Return the [x, y] coordinate for the center point of the cell that contains the specified text.  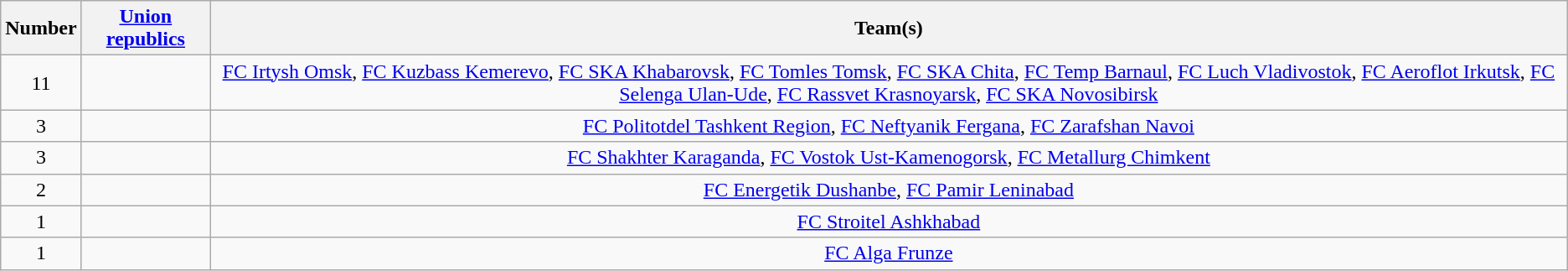
FC Shakhter Karaganda, FC Vostok Ust-Kamenogorsk, FC Metallurg Chimkent [888, 158]
Team(s) [888, 29]
FC Politotdel Tashkent Region, FC Neftyanik Fergana, FC Zarafshan Navoi [888, 126]
Union republics [146, 29]
Number [41, 29]
FC Energetik Dushanbe, FC Pamir Leninabad [888, 190]
2 [41, 190]
11 [41, 82]
FC Alga Frunze [888, 253]
FC Stroitel Ashkhabad [888, 221]
